Scan for the cell matching the given text and deliver its [X, Y] coordinate at center. 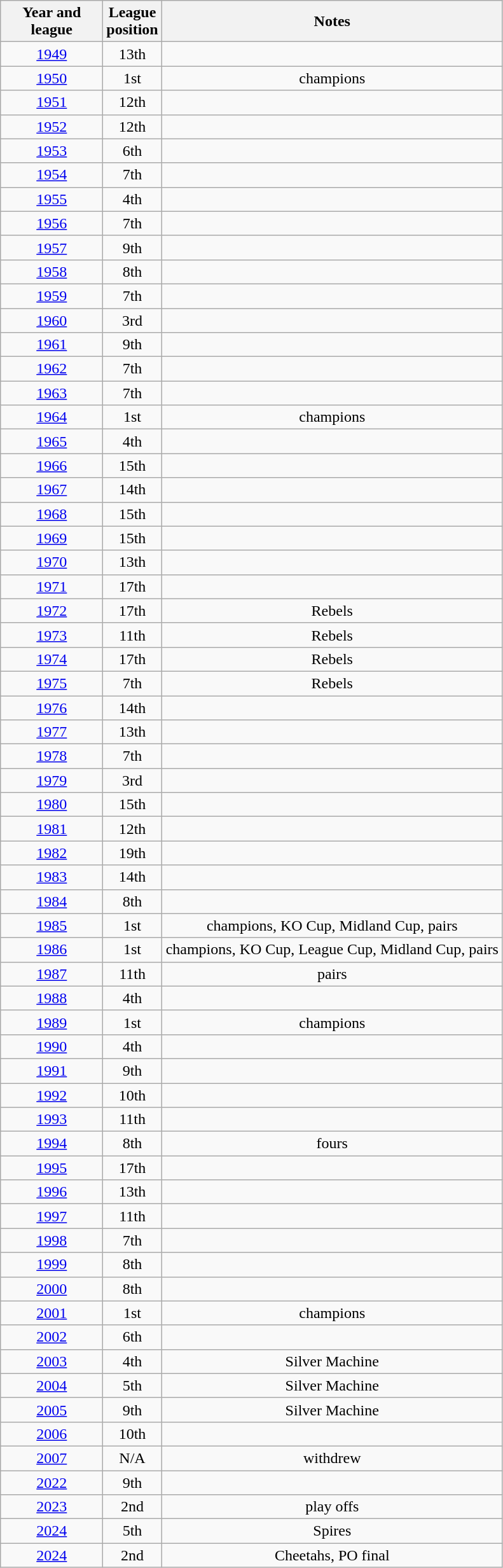
1984 [52, 901]
2004 [52, 1385]
1952 [52, 127]
19th [132, 853]
1969 [52, 538]
1998 [52, 1240]
N/A [132, 1458]
Year and league [52, 22]
2005 [52, 1410]
1958 [52, 272]
withdrew [332, 1458]
1964 [52, 417]
1972 [52, 611]
Spires [332, 1531]
1988 [52, 998]
2002 [52, 1337]
1997 [52, 1216]
1971 [52, 586]
1975 [52, 683]
1954 [52, 175]
1961 [52, 345]
champions, KO Cup, Midland Cup, pairs [332, 926]
League position [132, 22]
1979 [52, 781]
1994 [52, 1144]
1981 [52, 829]
1980 [52, 805]
1970 [52, 562]
1955 [52, 199]
2006 [52, 1434]
2023 [52, 1507]
pairs [332, 974]
2007 [52, 1458]
1976 [52, 708]
1973 [52, 635]
1951 [52, 102]
1966 [52, 466]
2022 [52, 1483]
1953 [52, 151]
1956 [52, 223]
1983 [52, 877]
1999 [52, 1265]
2000 [52, 1289]
1977 [52, 732]
1957 [52, 247]
1986 [52, 950]
1965 [52, 441]
1949 [52, 54]
1982 [52, 853]
1974 [52, 659]
1987 [52, 974]
1993 [52, 1120]
play offs [332, 1507]
1967 [52, 490]
1968 [52, 514]
1960 [52, 320]
1963 [52, 393]
1991 [52, 1071]
1989 [52, 1022]
1992 [52, 1095]
1990 [52, 1046]
2003 [52, 1361]
1995 [52, 1168]
1978 [52, 756]
Cheetahs, PO final [332, 1555]
1950 [52, 78]
Notes [332, 22]
1962 [52, 369]
1985 [52, 926]
fours [332, 1144]
1996 [52, 1192]
1959 [52, 296]
champions, KO Cup, League Cup, Midland Cup, pairs [332, 950]
2001 [52, 1313]
